Find where the given text appears and provide that cell's center as [x, y] coordinate. 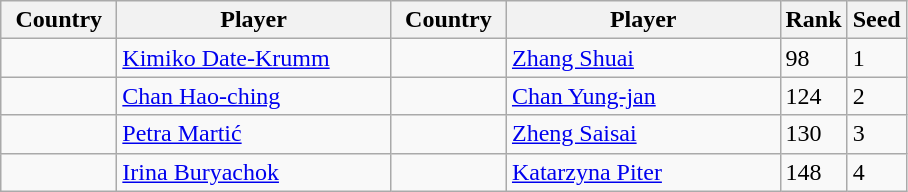
124 [814, 96]
Irina Buryachok [254, 172]
Seed [876, 20]
130 [814, 134]
Katarzyna Piter [643, 172]
98 [814, 58]
Kimiko Date-Krumm [254, 58]
Chan Hao-ching [254, 96]
Rank [814, 20]
3 [876, 134]
Chan Yung-jan [643, 96]
Petra Martić [254, 134]
Zhang Shuai [643, 58]
148 [814, 172]
4 [876, 172]
2 [876, 96]
Zheng Saisai [643, 134]
1 [876, 58]
